Search for the cell housing the specified text and yield its (x, y) center coordinate. 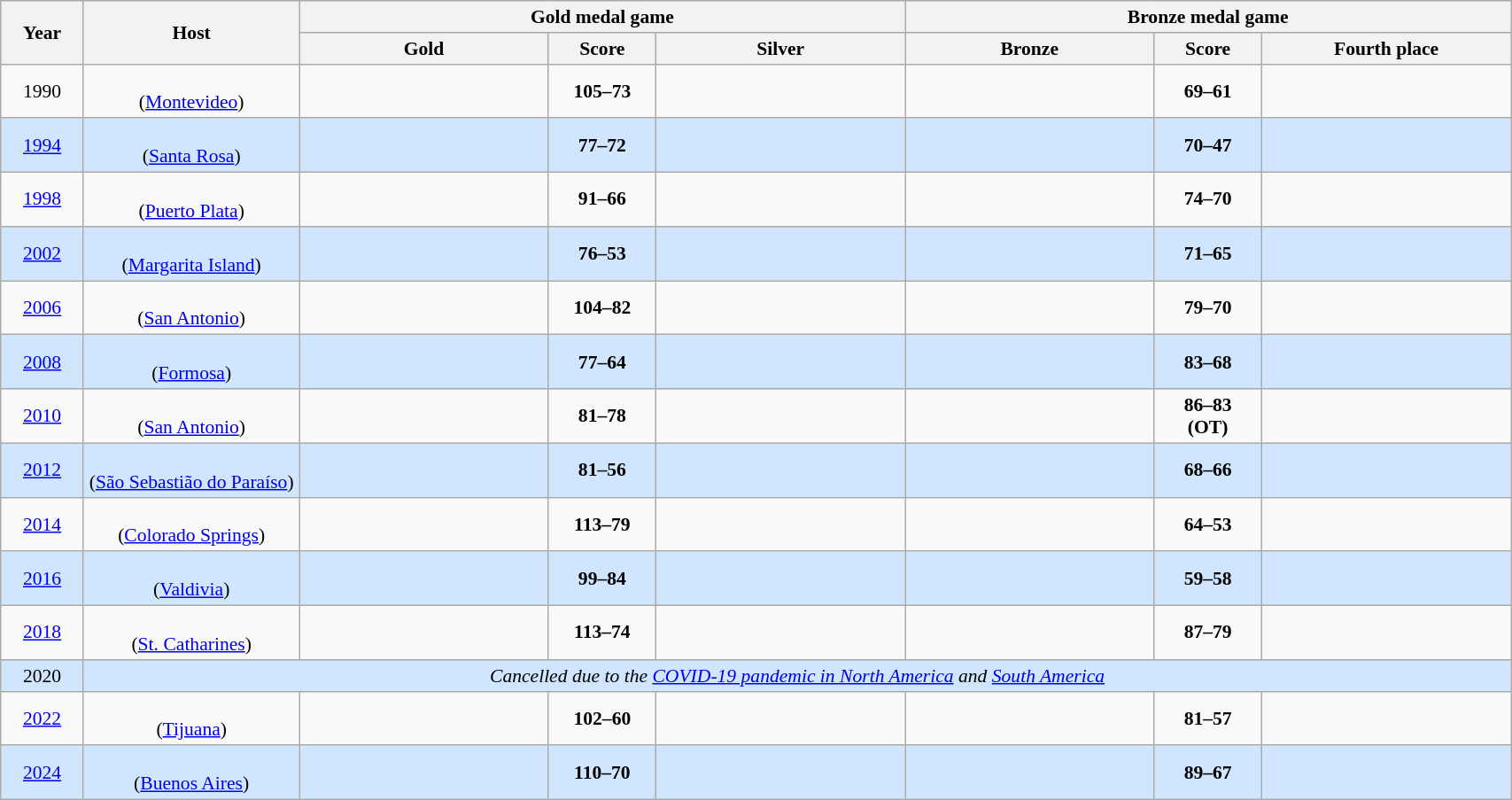
(Puerto Plata) (191, 200)
Cancelled due to the COVID-19 pandemic in North America and South America (797, 676)
102–60 (602, 718)
2018 (43, 633)
110–70 (602, 773)
74–70 (1208, 200)
71–65 (1208, 253)
81–78 (602, 416)
(Margarita Island) (191, 253)
(Santa Rosa) (191, 145)
83–68 (1208, 361)
77–72 (602, 145)
Gold (423, 49)
2010 (43, 416)
2020 (43, 676)
86–83(OT) (1208, 416)
77–64 (602, 361)
(St. Catharines) (191, 633)
2008 (43, 361)
113–79 (602, 524)
91–66 (602, 200)
(Formosa) (191, 361)
(Valdivia) (191, 579)
87–79 (1208, 633)
(Colorado Springs) (191, 524)
2024 (43, 773)
2014 (43, 524)
59–58 (1208, 579)
(Montevideo) (191, 90)
Bronze medal game (1208, 17)
81–56 (602, 470)
1994 (43, 145)
2022 (43, 718)
76–53 (602, 253)
79–70 (1208, 308)
Year (43, 32)
89–67 (1208, 773)
105–73 (602, 90)
2016 (43, 579)
81–57 (1208, 718)
99–84 (602, 579)
(Buenos Aires) (191, 773)
2002 (43, 253)
(Tijuana) (191, 718)
(São Sebastião do Paraíso) (191, 470)
Silver (781, 49)
69–61 (1208, 90)
64–53 (1208, 524)
2012 (43, 470)
Bronze (1029, 49)
1990 (43, 90)
Host (191, 32)
113–74 (602, 633)
70–47 (1208, 145)
68–66 (1208, 470)
1998 (43, 200)
Gold medal game (602, 17)
104–82 (602, 308)
2006 (43, 308)
Fourth place (1387, 49)
